Determine the [x, y] coordinate at the center of the cell enclosing the given text.  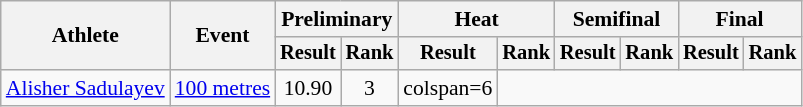
Semifinal [616, 19]
10.90 [308, 88]
Alisher Sadulayev [86, 88]
Final [740, 19]
Preliminary [336, 19]
colspan=6 [448, 88]
Event [222, 36]
3 [370, 88]
100 metres [222, 88]
Athlete [86, 36]
Heat [476, 19]
